Determine the [X, Y] coordinate at the center of the cell enclosing the given text.  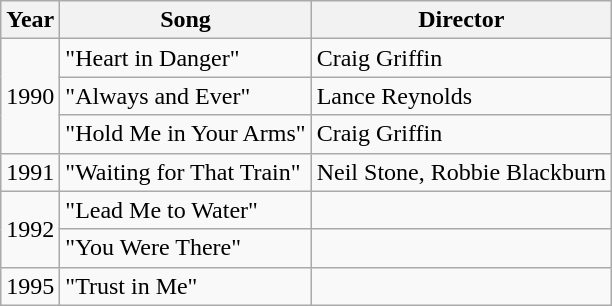
1995 [30, 286]
"You Were There" [186, 248]
1990 [30, 96]
1992 [30, 229]
"Heart in Danger" [186, 58]
"Waiting for That Train" [186, 172]
"Always and Ever" [186, 96]
"Trust in Me" [186, 286]
Neil Stone, Robbie Blackburn [461, 172]
"Hold Me in Your Arms" [186, 134]
1991 [30, 172]
Director [461, 20]
Lance Reynolds [461, 96]
"Lead Me to Water" [186, 210]
Year [30, 20]
Song [186, 20]
